Locate the cell with the specified text and output its [X, Y] center coordinate. 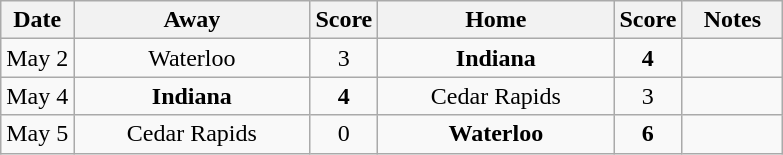
Date [38, 20]
Notes [732, 20]
May 4 [38, 96]
May 5 [38, 134]
May 2 [38, 58]
Home [496, 20]
Away [192, 20]
6 [648, 134]
0 [344, 134]
